Return the [X, Y] coordinate for the center point of the cell that contains the specified text.  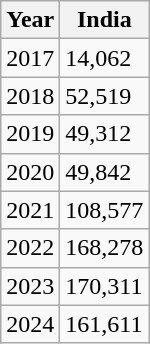
14,062 [104, 58]
108,577 [104, 210]
2022 [30, 248]
2017 [30, 58]
2019 [30, 134]
India [104, 20]
2024 [30, 324]
49,842 [104, 172]
2018 [30, 96]
170,311 [104, 286]
2021 [30, 210]
52,519 [104, 96]
161,611 [104, 324]
2020 [30, 172]
49,312 [104, 134]
2023 [30, 286]
168,278 [104, 248]
Year [30, 20]
